Locate the cell with the specified text and output its [x, y] center coordinate. 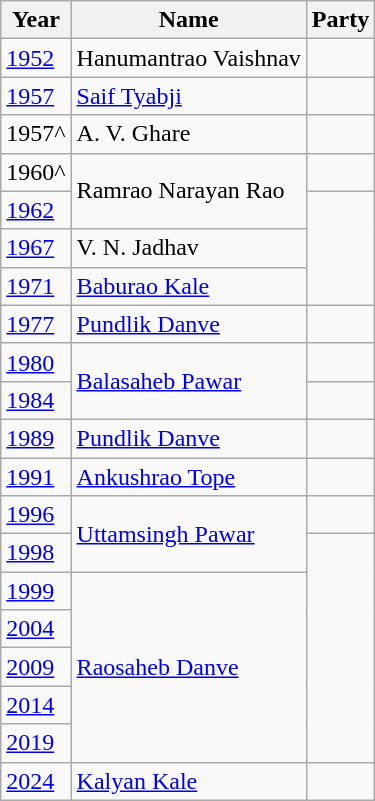
1977 [36, 324]
1999 [36, 591]
Saif Tyabji [188, 96]
1952 [36, 58]
Kalyan Kale [188, 781]
1989 [36, 438]
Baburao Kale [188, 286]
2024 [36, 781]
1967 [36, 248]
1960^ [36, 172]
1957 [36, 96]
1991 [36, 477]
Raosaheb Danve [188, 667]
A. V. Ghare [188, 134]
Year [36, 20]
2019 [36, 743]
V. N. Jadhav [188, 248]
Hanumantrao Vaishnav [188, 58]
2009 [36, 667]
Balasaheb Pawar [188, 381]
1962 [36, 210]
1957^ [36, 134]
Name [188, 20]
1971 [36, 286]
Party [340, 20]
1980 [36, 362]
1996 [36, 515]
Ankushrao Tope [188, 477]
2004 [36, 629]
Ramrao Narayan Rao [188, 191]
1998 [36, 553]
2014 [36, 705]
Uttamsingh Pawar [188, 534]
1984 [36, 400]
